Output the [X, Y] coordinate of the center of the cell containing the given text.  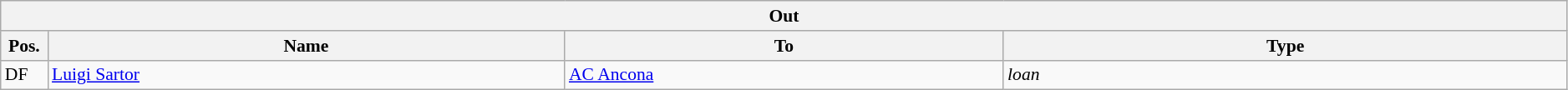
AC Ancona [784, 75]
loan [1285, 75]
Type [1285, 46]
Out [784, 16]
Pos. [24, 46]
Name [306, 46]
Luigi Sartor [306, 75]
DF [24, 75]
To [784, 46]
